Find where the given text appears and provide that cell's center as [x, y] coordinate. 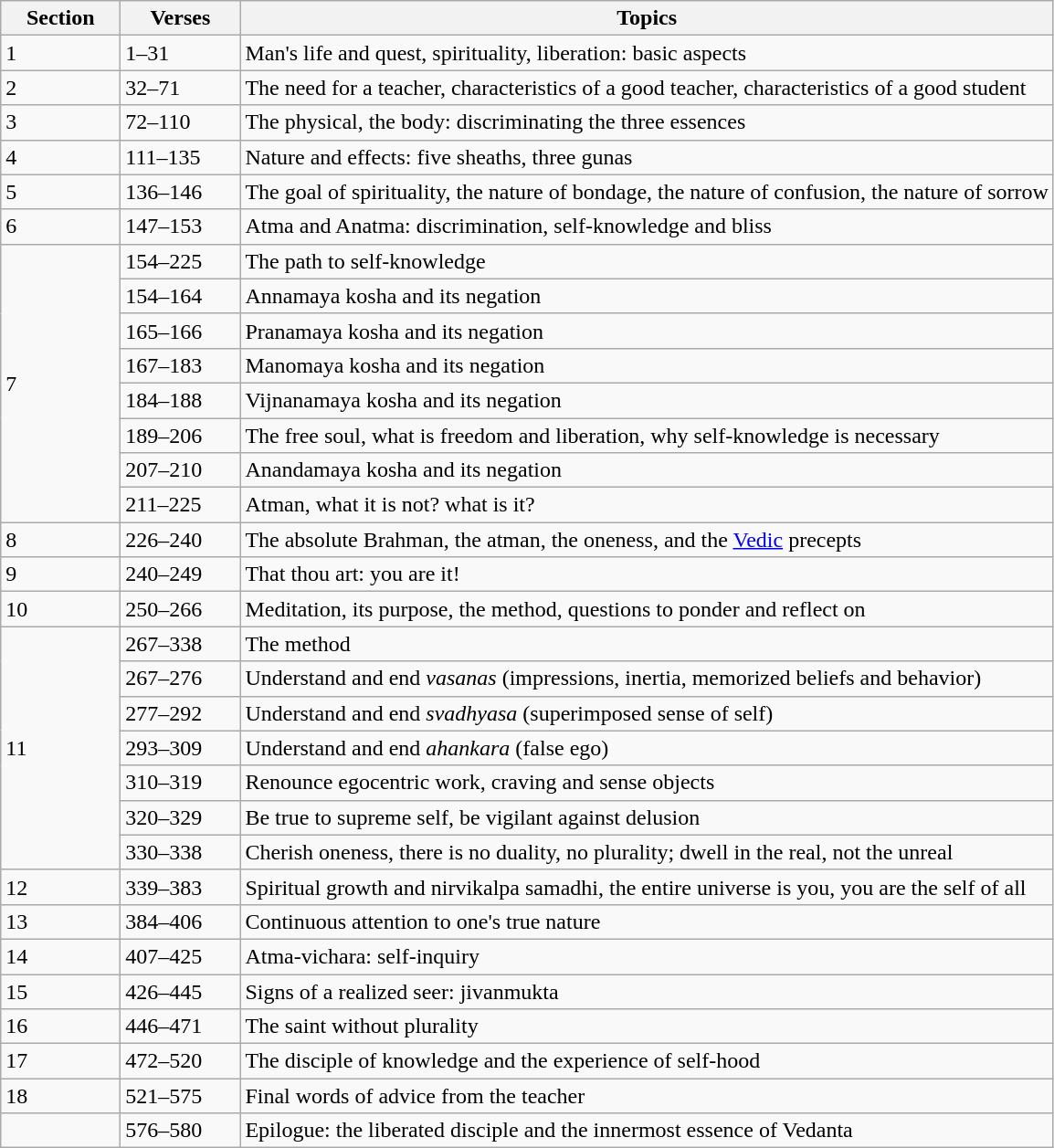
184–188 [181, 400]
147–153 [181, 226]
Topics [647, 18]
Atman, what it is not? what is it? [647, 505]
Verses [181, 18]
The physical, the body: discriminating the three essences [647, 122]
320–329 [181, 817]
Understand and end svadhyasa (superimposed sense of self) [647, 713]
4 [60, 157]
Atma and Anatma: discrimination, self-knowledge and bliss [647, 226]
Annamaya kosha and its negation [647, 296]
154–164 [181, 296]
1 [60, 53]
That thou art: you are it! [647, 574]
Spiritual growth and nirvikalpa samadhi, the entire universe is you, you are the self of all [647, 887]
The free soul, what is freedom and liberation, why self-knowledge is necessary [647, 436]
2 [60, 88]
207–210 [181, 470]
The method [647, 644]
16 [60, 1027]
13 [60, 922]
The need for a teacher, characteristics of a good teacher, characteristics of a good student [647, 88]
226–240 [181, 540]
15 [60, 991]
Meditation, its purpose, the method, questions to ponder and reflect on [647, 609]
The absolute Brahman, the atman, the oneness, and the Vedic precepts [647, 540]
339–383 [181, 887]
Nature and effects: five sheaths, three gunas [647, 157]
384–406 [181, 922]
7 [60, 383]
472–520 [181, 1061]
211–225 [181, 505]
Final words of advice from the teacher [647, 1096]
Section [60, 18]
136–146 [181, 192]
330–338 [181, 852]
154–225 [181, 261]
Man's life and quest, spirituality, liberation: basic aspects [647, 53]
167–183 [181, 365]
17 [60, 1061]
8 [60, 540]
Cherish oneness, there is no duality, no plurality; dwell in the real, not the unreal [647, 852]
Be true to supreme self, be vigilant against delusion [647, 817]
The disciple of knowledge and the experience of self-hood [647, 1061]
The path to self-knowledge [647, 261]
5 [60, 192]
6 [60, 226]
11 [60, 748]
Vijnanamaya kosha and its negation [647, 400]
576–580 [181, 1131]
32–71 [181, 88]
267–338 [181, 644]
Signs of a realized seer: jivanmukta [647, 991]
240–249 [181, 574]
The saint without plurality [647, 1027]
Atma-vichara: self-inquiry [647, 956]
3 [60, 122]
Understand and end vasanas (impressions, inertia, memorized beliefs and behavior) [647, 679]
250–266 [181, 609]
277–292 [181, 713]
165–166 [181, 331]
310–319 [181, 783]
Understand and end ahankara (false ego) [647, 748]
10 [60, 609]
293–309 [181, 748]
72–110 [181, 122]
267–276 [181, 679]
Anandamaya kosha and its negation [647, 470]
9 [60, 574]
Continuous attention to one's true nature [647, 922]
521–575 [181, 1096]
1–31 [181, 53]
Pranamaya kosha and its negation [647, 331]
The goal of spirituality, the nature of bondage, the nature of confusion, the nature of sorrow [647, 192]
407–425 [181, 956]
12 [60, 887]
189–206 [181, 436]
446–471 [181, 1027]
426–445 [181, 991]
14 [60, 956]
Epilogue: the liberated disciple and the innermost essence of Vedanta [647, 1131]
Manomaya kosha and its negation [647, 365]
Renounce egocentric work, craving and sense objects [647, 783]
18 [60, 1096]
111–135 [181, 157]
